Scan for the cell matching the given text and deliver its (X, Y) coordinate at center. 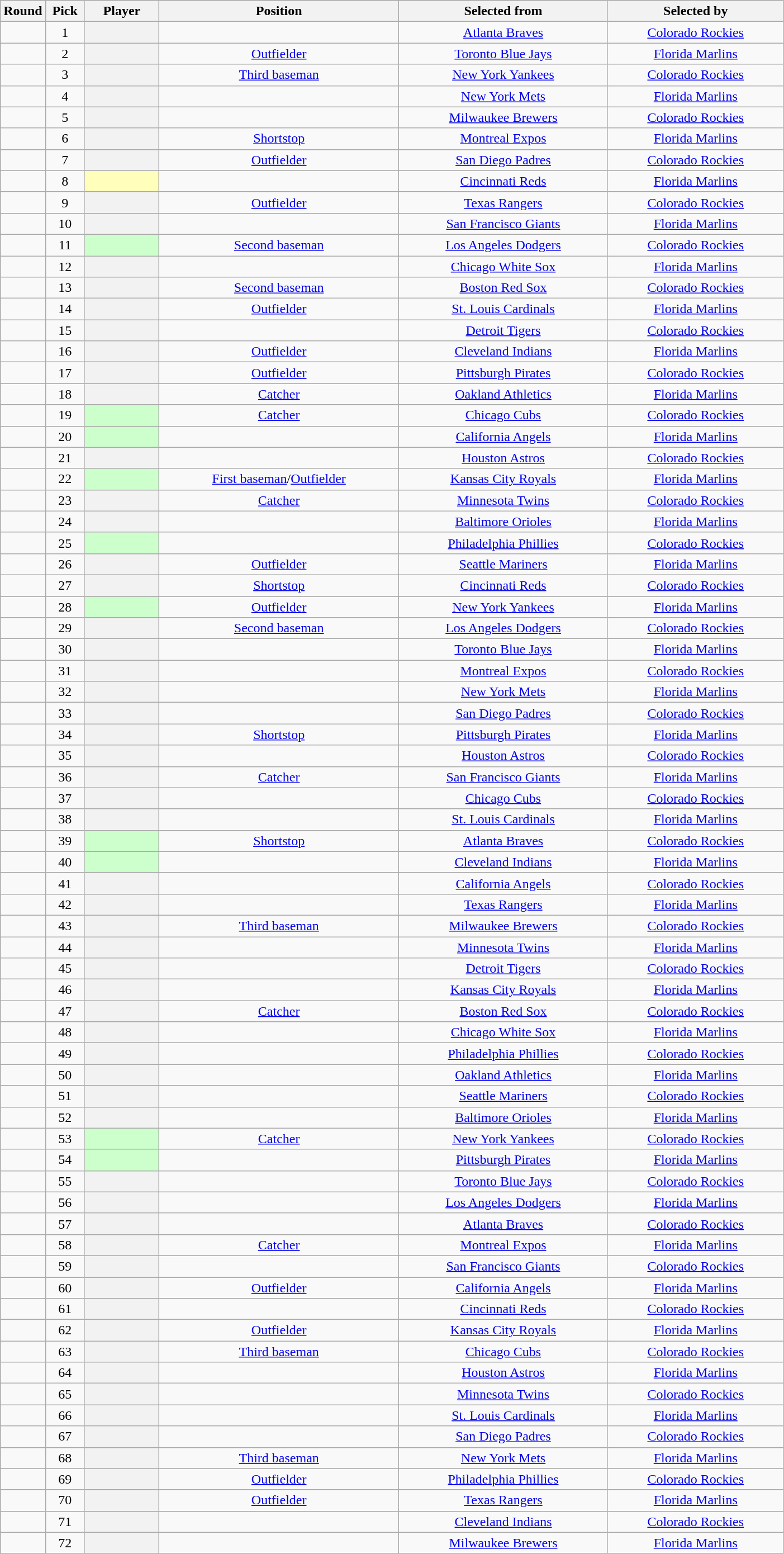
67 (65, 1437)
49 (65, 1054)
3 (65, 75)
22 (65, 479)
69 (65, 1479)
23 (65, 500)
38 (65, 819)
43 (65, 926)
72 (65, 1543)
59 (65, 1266)
53 (65, 1139)
64 (65, 1373)
55 (65, 1181)
16 (65, 352)
65 (65, 1394)
13 (65, 288)
First baseman/Outfielder (278, 479)
Player (122, 11)
63 (65, 1352)
52 (65, 1117)
11 (65, 245)
62 (65, 1330)
20 (65, 437)
51 (65, 1096)
35 (65, 756)
Position (278, 11)
44 (65, 947)
Selected from (503, 11)
4 (65, 96)
60 (65, 1287)
31 (65, 671)
30 (65, 650)
48 (65, 1032)
42 (65, 904)
1 (65, 32)
45 (65, 969)
41 (65, 883)
68 (65, 1458)
50 (65, 1075)
28 (65, 607)
56 (65, 1202)
Round (23, 11)
66 (65, 1415)
19 (65, 415)
10 (65, 224)
26 (65, 564)
6 (65, 139)
14 (65, 309)
61 (65, 1309)
71 (65, 1522)
Pick (65, 11)
12 (65, 267)
70 (65, 1500)
2 (65, 54)
24 (65, 522)
17 (65, 373)
33 (65, 713)
15 (65, 330)
37 (65, 798)
25 (65, 543)
Selected by (695, 11)
8 (65, 181)
9 (65, 202)
34 (65, 735)
21 (65, 458)
58 (65, 1245)
54 (65, 1160)
47 (65, 1011)
5 (65, 117)
29 (65, 628)
46 (65, 990)
57 (65, 1224)
27 (65, 585)
40 (65, 862)
39 (65, 841)
18 (65, 394)
32 (65, 692)
36 (65, 777)
7 (65, 160)
